Scan for the cell matching the given text and deliver its (X, Y) coordinate at center. 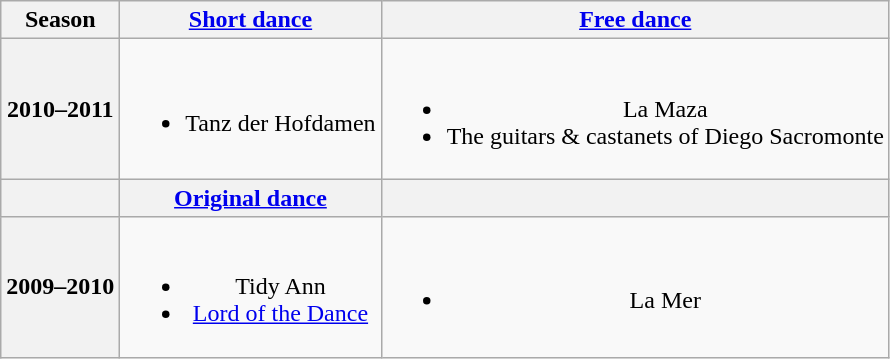
La Maza The guitars & castanets of Diego Sacromonte (635, 109)
Free dance (635, 20)
2010–2011 (60, 109)
Original dance (250, 198)
Tidy Ann Lord of the Dance (250, 287)
Short dance (250, 20)
Season (60, 20)
La Mer (635, 287)
2009–2010 (60, 287)
Tanz der Hofdamen (250, 109)
